Identify which cell holds the provided text, then report its [X, Y] central coordinate. 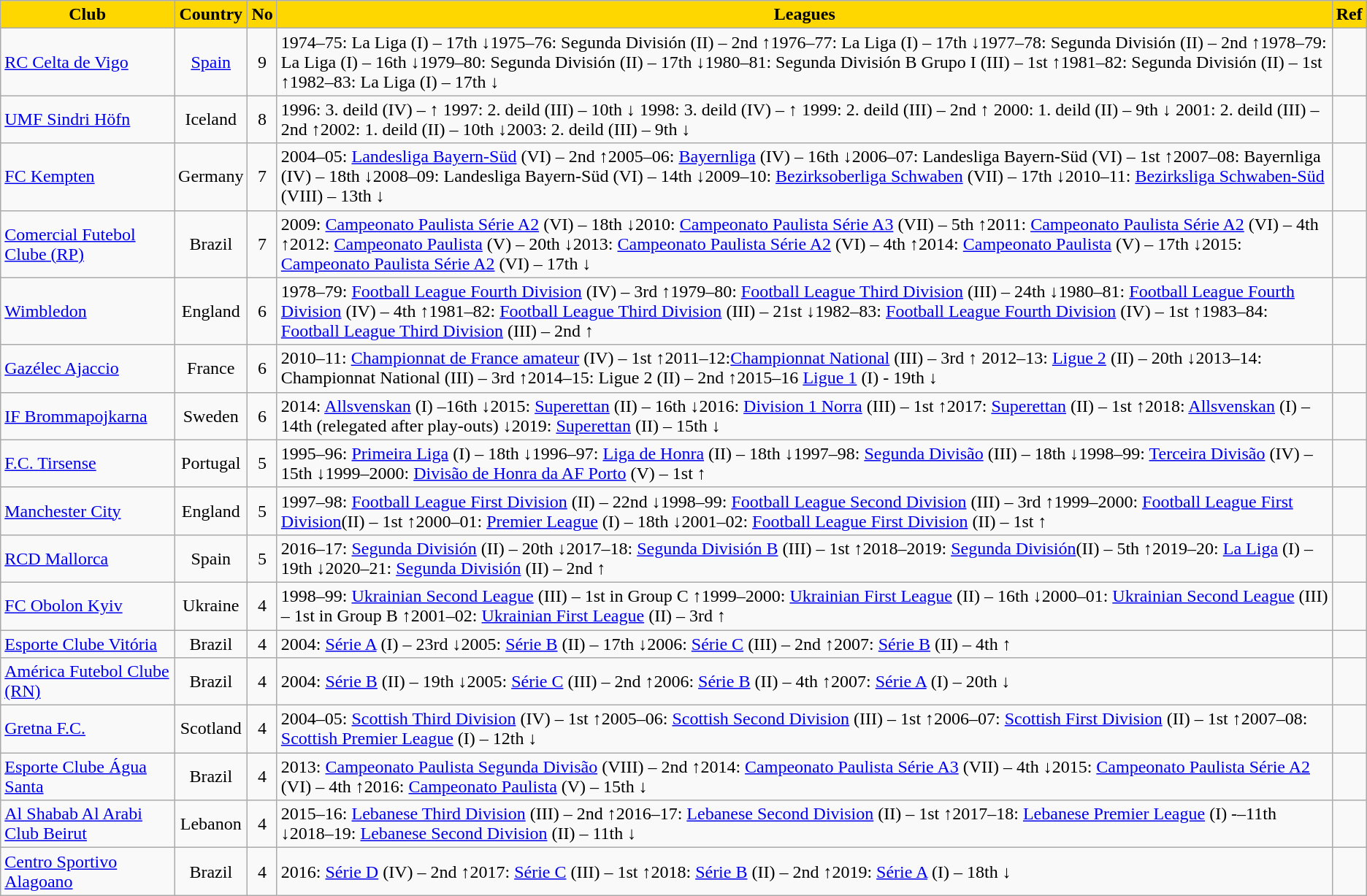
2016: Série D (IV) – 2nd ↑2017: Série C (III) – 1st ↑2018: Série B (II) – 2nd ↑2019: Série A (I) – 18th ↓ [805, 872]
Esporte Clube Vitória [88, 643]
Scotland [211, 729]
América Futebol Clube (RN) [88, 682]
8 [262, 120]
9 [262, 62]
Gazélec Ajaccio [88, 368]
France [211, 368]
IF Brommapojkarna [88, 416]
No [262, 15]
Portugal [211, 463]
Centro Sportivo Alagoano [88, 872]
Comercial Futebol Clube (RP) [88, 244]
Leagues [805, 15]
Ukraine [211, 606]
Manchester City [88, 511]
RC Celta de Vigo [88, 62]
Germany [211, 177]
Lebanon [211, 824]
Gretna F.C. [88, 729]
Wimbledon [88, 311]
Club [88, 15]
Esporte Clube Água Santa [88, 777]
Sweden [211, 416]
FC Kempten [88, 177]
F.C. Tirsense [88, 463]
Iceland [211, 120]
Al Shabab Al Arabi Club Beirut [88, 824]
2004: Série B (II) – 19th ↓2005: Série C (III) – 2nd ↑2006: Série B (II) – 4th ↑2007: Série A (I) – 20th ↓ [805, 682]
Ref [1349, 15]
Country [211, 15]
2004: Série A (I) – 23rd ↓2005: Série B (II) – 17th ↓2006: Série C (III) – 2nd ↑2007: Série B (II) – 4th ↑ [805, 643]
RCD Mallorca [88, 558]
UMF Sindri Höfn [88, 120]
FC Obolon Kyiv [88, 606]
